For the text-containing cell, return its midpoint in [X, Y] coordinate format. 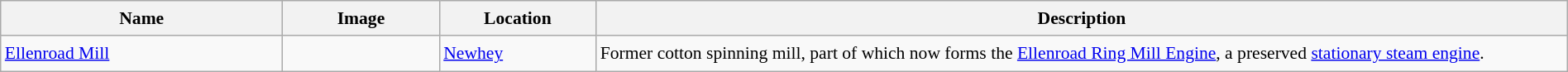
Former cotton spinning mill, part of which now forms the Ellenroad Ring Mill Engine, a preserved stationary steam engine. [1082, 55]
Image [361, 18]
Description [1082, 18]
Ellenroad Mill [142, 55]
Name [142, 18]
Location [518, 18]
Newhey [518, 55]
